For the text-containing cell, return its midpoint in (x, y) coordinate format. 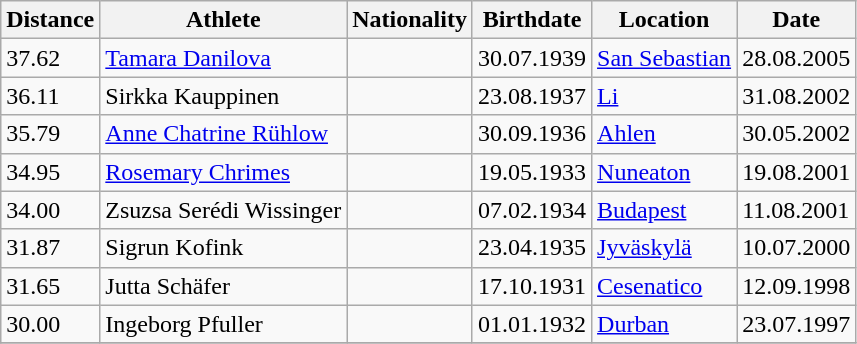
30.09.1936 (532, 134)
01.01.1932 (532, 324)
30.05.2002 (796, 134)
Durban (664, 324)
Sigrun Kofink (224, 248)
12.09.1998 (796, 286)
Ingeborg Pfuller (224, 324)
Birthdate (532, 20)
30.00 (50, 324)
Location (664, 20)
07.02.1934 (532, 210)
36.11 (50, 96)
Zsuzsa Serédi Wissinger (224, 210)
Anne Chatrine Rühlow (224, 134)
30.07.1939 (532, 58)
34.00 (50, 210)
23.07.1997 (796, 324)
Li (664, 96)
Jyväskylä (664, 248)
23.08.1937 (532, 96)
Budapest (664, 210)
Tamara Danilova (224, 58)
19.08.2001 (796, 172)
19.05.1933 (532, 172)
28.08.2005 (796, 58)
11.08.2001 (796, 210)
Jutta Schäfer (224, 286)
Distance (50, 20)
San Sebastian (664, 58)
34.95 (50, 172)
37.62 (50, 58)
35.79 (50, 134)
31.87 (50, 248)
31.08.2002 (796, 96)
17.10.1931 (532, 286)
10.07.2000 (796, 248)
Nuneaton (664, 172)
Rosemary Chrimes (224, 172)
Sirkka Kauppinen (224, 96)
31.65 (50, 286)
Cesenatico (664, 286)
Date (796, 20)
Athlete (224, 20)
Ahlen (664, 134)
Nationality (410, 20)
23.04.1935 (532, 248)
